Pinpoint the cell where the given text exists, returning its [x, y] midpoint coordinate. 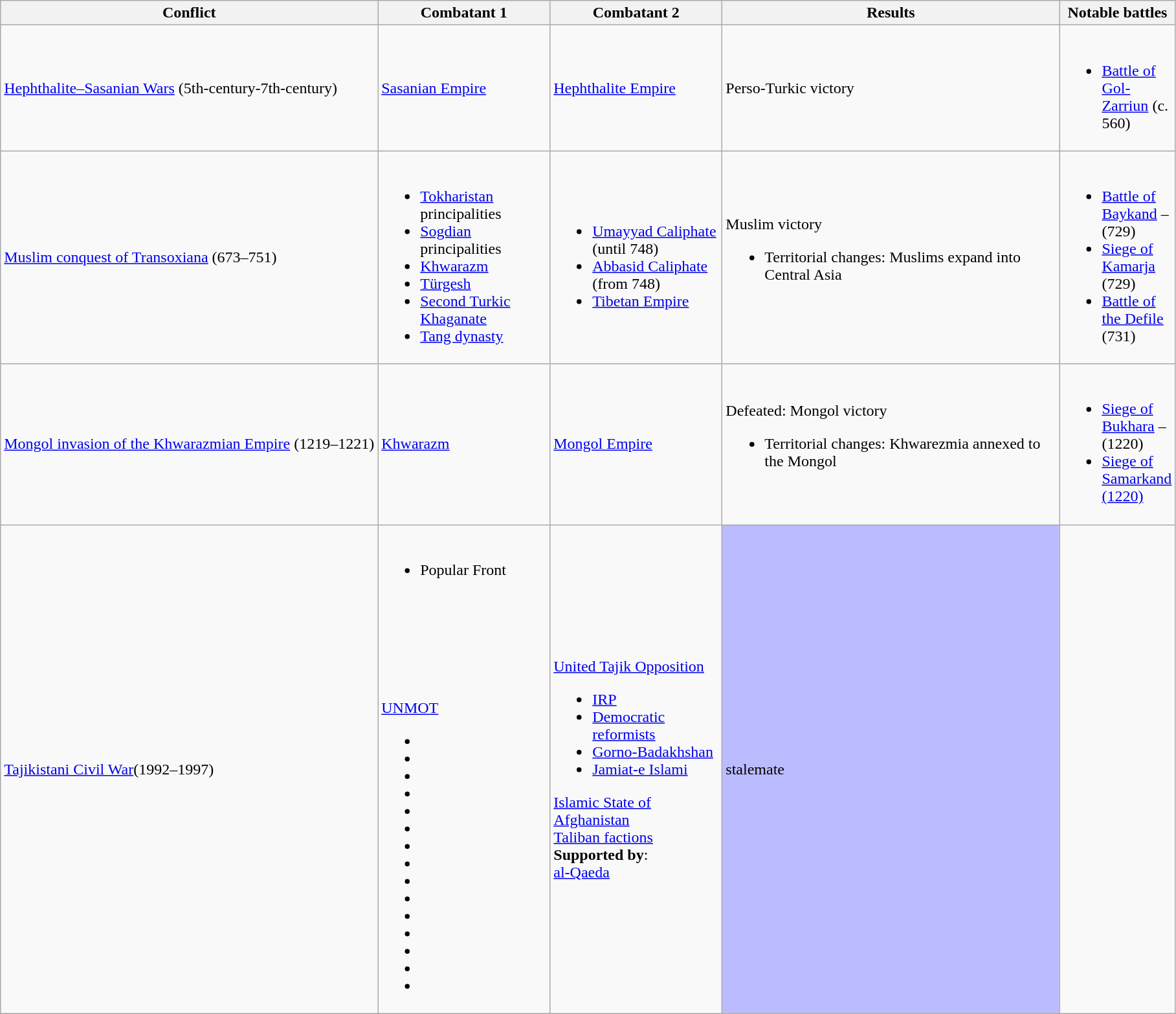
Tokharistan principalitiesSogdian principalitiesKhwarazmTürgeshSecond Turkic KhaganateTang dynasty [464, 258]
Khwarazm [464, 444]
Umayyad Caliphate (until 748)Abbasid Caliphate (from 748)Tibetan Empire [636, 258]
Combatant 2 [636, 13]
Mongol Empire [636, 444]
Defeated: Mongol victoryTerritorial changes: Khwarezmia annexed to the Mongol [891, 444]
Hephthalite–Sasanian Wars (5th-century-7th-century) [189, 88]
Muslim conquest of Transoxiana (673–751) [189, 258]
United Tajik Opposition IRPDemocratic reformistsGorno-Badakhshan Jamiat-e Islami Islamic State of Afghanistan Taliban factionsSupported by: al-Qaeda [636, 769]
Tajikistani Civil War(1992–1997) [189, 769]
Hephthalite Empire [636, 88]
stalemate [891, 769]
Conflict [189, 13]
Battle of Gol-Zarriun (c. 560) [1117, 88]
Results [891, 13]
Popular Front UNMOT [464, 769]
Siege of Bukhara – (1220)Siege of Samarkand (1220) [1117, 444]
Mongol invasion of the Khwarazmian Empire (1219–1221) [189, 444]
Notable battles [1117, 13]
Battle of Baykand – (729)Siege of Kamarja (729)Battle of the Defile (731) [1117, 258]
Perso-Turkic victory [891, 88]
Sasanian Empire [464, 88]
Combatant 1 [464, 13]
Muslim victoryTerritorial changes: Muslims expand into Central Asia [891, 258]
